Scan for the cell matching the given text and deliver its (x, y) coordinate at center. 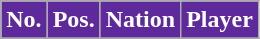
No. (24, 20)
Nation (140, 20)
Player (220, 20)
Pos. (74, 20)
